Detect which cell encompasses the target text, then output its [X, Y] center coordinate. 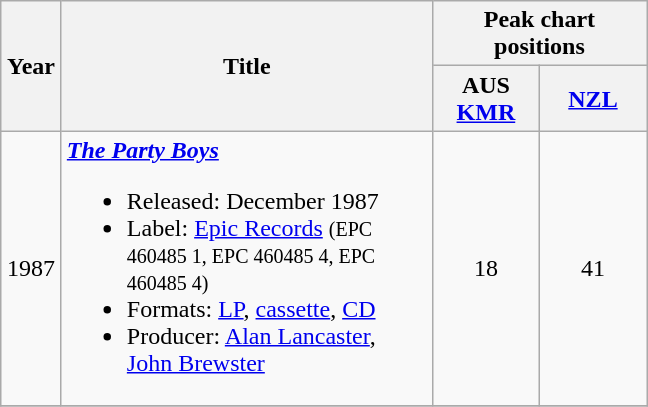
41 [592, 268]
AUSKMR [486, 98]
18 [486, 268]
Year [32, 66]
Title [246, 66]
NZL [592, 98]
Peak chart positions [539, 34]
1987 [32, 268]
